Pinpoint the cell where the given text exists, returning its [x, y] midpoint coordinate. 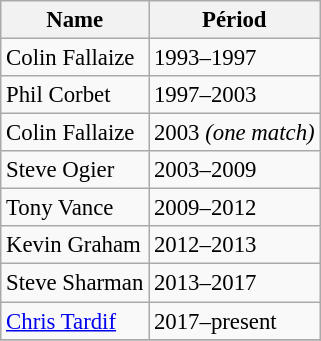
Name [75, 20]
Chris Tardif [75, 321]
1997–2003 [234, 95]
2017–present [234, 321]
Steve Ogier [75, 170]
2009–2012 [234, 208]
Périod [234, 20]
2003 (one match) [234, 133]
2012–2013 [234, 245]
2013–2017 [234, 283]
1993–1997 [234, 58]
Phil Corbet [75, 95]
Tony Vance [75, 208]
Kevin Graham [75, 245]
2003–2009 [234, 170]
Steve Sharman [75, 283]
